Scan for the cell matching the given text and deliver its (X, Y) coordinate at center. 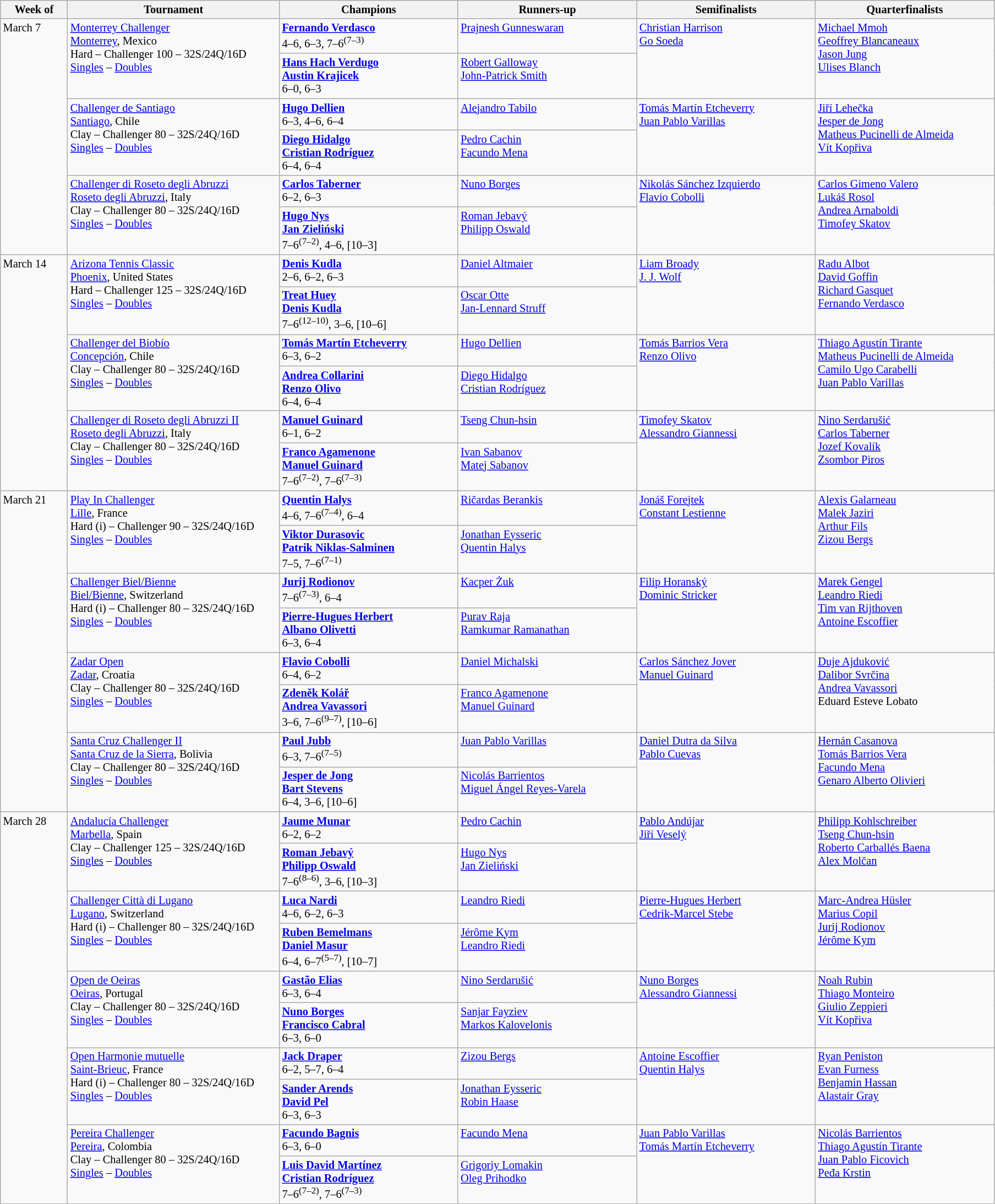
Nino Serdarušić Carlos Taberner Jozef Kovalík Zsombor Piros (905, 450)
Andrea Collarini Renzo Olivo6–4, 6–4 (369, 388)
Antoine Escoffier Quentin Halys (726, 1085)
Challenger Città di LuganoLugano, Switzerland Hard (i) – Challenger 80 – 32S/24Q/16DSingles – Doubles (174, 931)
Jaume Munar6–2, 6–2 (369, 828)
Michael Mmoh Geoffrey Blancaneaux Jason Jung Ulises Blanch (905, 58)
Pedro Cachin Facundo Mena (547, 152)
Hugo Nys Jan Zieliński7–6(7–2), 4–6, [10–3] (369, 231)
Quentin Halys4–6, 7–6(7–4), 6–4 (369, 507)
Roman Jebavý Philipp Oswald (547, 231)
Challenger di Roseto degli Abruzzi IIRoseto degli Abruzzi, Italy Clay – Challenger 80 – 32S/24Q/16DSingles – Doubles (174, 450)
Franco Agamenone Manuel Guinard (547, 708)
Jack Draper6–2, 5–7, 6–4 (369, 1063)
Hugo Dellien6–3, 4–6, 6–4 (369, 114)
Manuel Guinard6–1, 6–2 (369, 426)
Thiago Agustín Tirante Matheus Pucinelli de Almeida Camilo Ugo Carabelli Juan Pablo Varillas (905, 372)
Pierre-Hugues Herbert Cedrik-Marcel Stebe (726, 931)
Pablo Andújar Jiří Veselý (726, 852)
Zadar OpenZadar, Croatia Clay – Challenger 80 – 32S/24Q/16DSingles – Doubles (174, 692)
Denis Kudla2–6, 6–2, 6–3 (369, 271)
Nino Serdarušić (547, 987)
Nicolás Barrientos Miguel Ángel Reyes-Varela (547, 789)
Fernando Verdasco4–6, 6–3, 7–6(7–3) (369, 36)
Christian Harrison Go Soeda (726, 58)
Alexis Galarneau Malek Jaziri Arthur Fils Zizou Bergs (905, 532)
Andalucía ChallengerMarbella, Spain Clay – Challenger 125 – 32S/24Q/16DSingles – Doubles (174, 852)
Duje Ajduković Dalibor Svrčina Andrea Vavassori Eduard Esteve Lobato (905, 692)
Challenger de SantiagoSantiago, Chile Clay – Challenger 80 – 32S/24Q/16DSingles – Doubles (174, 136)
Zdeněk Kolář Andrea Vavassori3–6, 7–6(9–7), [10–6] (369, 708)
Diego Hidalgo Cristian Rodríguez6–4, 6–4 (369, 152)
Tournament (174, 9)
Semifinalists (726, 9)
Noah Rubin Thiago Monteiro Giulio Zeppieri Vít Kopřiva (905, 1009)
Challenger di Roseto degli AbruzziRoseto degli Abruzzi, Italy Clay – Challenger 80 – 32S/24Q/16DSingles – Doubles (174, 215)
Jérôme Kym Leandro Riedi (547, 946)
Daniel Altmaier (547, 271)
Ivan Sabanov Matej Sabanov (547, 467)
Tomás Martín Etcheverry Juan Pablo Varillas (726, 136)
Champions (369, 9)
Play In ChallengerLille, France Hard (i) – Challenger 90 – 32S/24Q/16DSingles – Doubles (174, 532)
Tomás Martín Etcheverry6–3, 6–2 (369, 350)
Roman Jebavý Philipp Oswald7–6(8–6), 3–6, [10–3] (369, 867)
Quarterfinalists (905, 9)
Challenger del BiobíoConcepción, Chile Clay – Challenger 80 – 32S/24Q/16DSingles – Doubles (174, 372)
Hans Hach Verdugo Austin Krajicek6–0, 6–3 (369, 76)
Santa Cruz Challenger IISanta Cruz de la Sierra, Bolivia Clay – Challenger 80 – 32S/24Q/16DSingles – Doubles (174, 771)
Jiří Lehečka Jesper de Jong Matheus Pucinelli de Almeida Vít Kopřiva (905, 136)
Sanjar Fayziev Markos Kalovelonis (547, 1025)
Flavio Cobolli6–4, 6–2 (369, 669)
Monterrey ChallengerMonterrey, Mexico Hard – Challenger 100 – 32S/24Q/16DSingles – Doubles (174, 58)
Runners-up (547, 9)
Jonathan Eysseric Quentin Halys (547, 549)
Pedro Cachin (547, 828)
Viktor Durasovic Patrik Niklas-Salminen7–5, 7–6(7–1) (369, 549)
Zizou Bergs (547, 1063)
Carlos Sánchez Jover Manuel Guinard (726, 692)
Leandro Riedi (547, 907)
Luis David Martínez Cristian Rodríguez7–6(7–2), 7–6(7–3) (369, 1180)
Prajnesh Gunneswaran (547, 36)
Alejandro Tabilo (547, 114)
Daniel Michalski (547, 669)
Luca Nardi4–6, 6–2, 6–3 (369, 907)
Challenger Biel/BienneBiel/Bienne, Switzerland Hard (i) – Challenger 80 – 32S/24Q/16DSingles – Doubles (174, 613)
Jurij Rodionov7–6(7–3), 6–4 (369, 590)
Juan Pablo Varillas (547, 749)
Juan Pablo Varillas Tomás Martín Etcheverry (726, 1164)
Diego Hidalgo Cristian Rodríguez (547, 388)
Week of (34, 9)
Jonáš Forejtek Constant Lestienne (726, 532)
Pierre-Hugues Herbert Albano Olivetti6–3, 6–4 (369, 630)
Marc-Andrea Hüsler Marius Copil Jurij Rodionov Jérôme Kym (905, 931)
Nuno Borges (547, 191)
Nikolás Sánchez Izquierdo Flavio Cobolli (726, 215)
Marek Gengel Leandro Riedi Tim van Rijthoven Antoine Escoffier (905, 613)
Nicolás Barrientos Thiago Agustín Tirante Juan Pablo Ficovich Peđa Krstin (905, 1164)
Timofey Skatov Alessandro Giannessi (726, 450)
Carlos Taberner6–2, 6–3 (369, 191)
Hugo Dellien (547, 350)
Jonathan Eysseric Robin Haase (547, 1102)
Pereira ChallengerPereira, Colombia Clay – Challenger 80 – 32S/24Q/16DSingles – Doubles (174, 1164)
Radu Albot David Goffin Richard Gasquet Fernando Verdasco (905, 295)
Arizona Tennis ClassicPhoenix, United States Hard – Challenger 125 – 32S/24Q/16DSingles – Doubles (174, 295)
Tomás Barrios Vera Renzo Olivo (726, 372)
Tseng Chun-hsin (547, 426)
Nuno Borges Alessandro Giannessi (726, 1009)
March 7 (34, 136)
Open Harmonie mutuelleSaint-Brieuc, France Hard (i) – Challenger 80 – 32S/24Q/16DSingles – Doubles (174, 1085)
March 21 (34, 651)
Hernán Casanova Tomás Barrios Vera Facundo Mena Genaro Alberto Olivieri (905, 771)
Purav Raja Ramkumar Ramanathan (547, 630)
Grigoriy Lomakin Oleg Prihodko (547, 1180)
Jesper de Jong Bart Stevens6–4, 3–6, [10–6] (369, 789)
Philipp Kohlschreiber Tseng Chun-hsin Roberto Carballés Baena Alex Molčan (905, 852)
Ryan Peniston Evan Furness Benjamin Hassan Alastair Gray (905, 1085)
Liam Broady J. J. Wolf (726, 295)
Sander Arends David Pel6–3, 6–3 (369, 1102)
Facundo Bagnis6–3, 6–0 (369, 1140)
Paul Jubb6–3, 7–6(7–5) (369, 749)
Nuno Borges Francisco Cabral6–3, 6–0 (369, 1025)
Gastão Elias6–3, 6–4 (369, 987)
March 28 (34, 1008)
Ruben Bemelmans Daniel Masur6–4, 6–7(5–7), [10–7] (369, 946)
Robert Galloway John-Patrick Smith (547, 76)
Kacper Żuk (547, 590)
Facundo Mena (547, 1140)
Daniel Dutra da Silva Pablo Cuevas (726, 771)
Ričardas Berankis (547, 507)
Oscar Otte Jan-Lennard Struff (547, 310)
March 14 (34, 373)
Franco Agamenone Manuel Guinard7–6(7–2), 7–6(7–3) (369, 467)
Treat Huey Denis Kudla7–6(12–10), 3–6, [10–6] (369, 310)
Filip Horanský Dominic Stricker (726, 613)
Open de OeirasOeiras, Portugal Clay – Challenger 80 – 32S/24Q/16DSingles – Doubles (174, 1009)
Hugo Nys Jan Zieliński (547, 867)
Carlos Gimeno Valero Lukáš Rosol Andrea Arnaboldi Timofey Skatov (905, 215)
